Capture the cell that displays the provided text and extract its [X, Y] central coordinate. 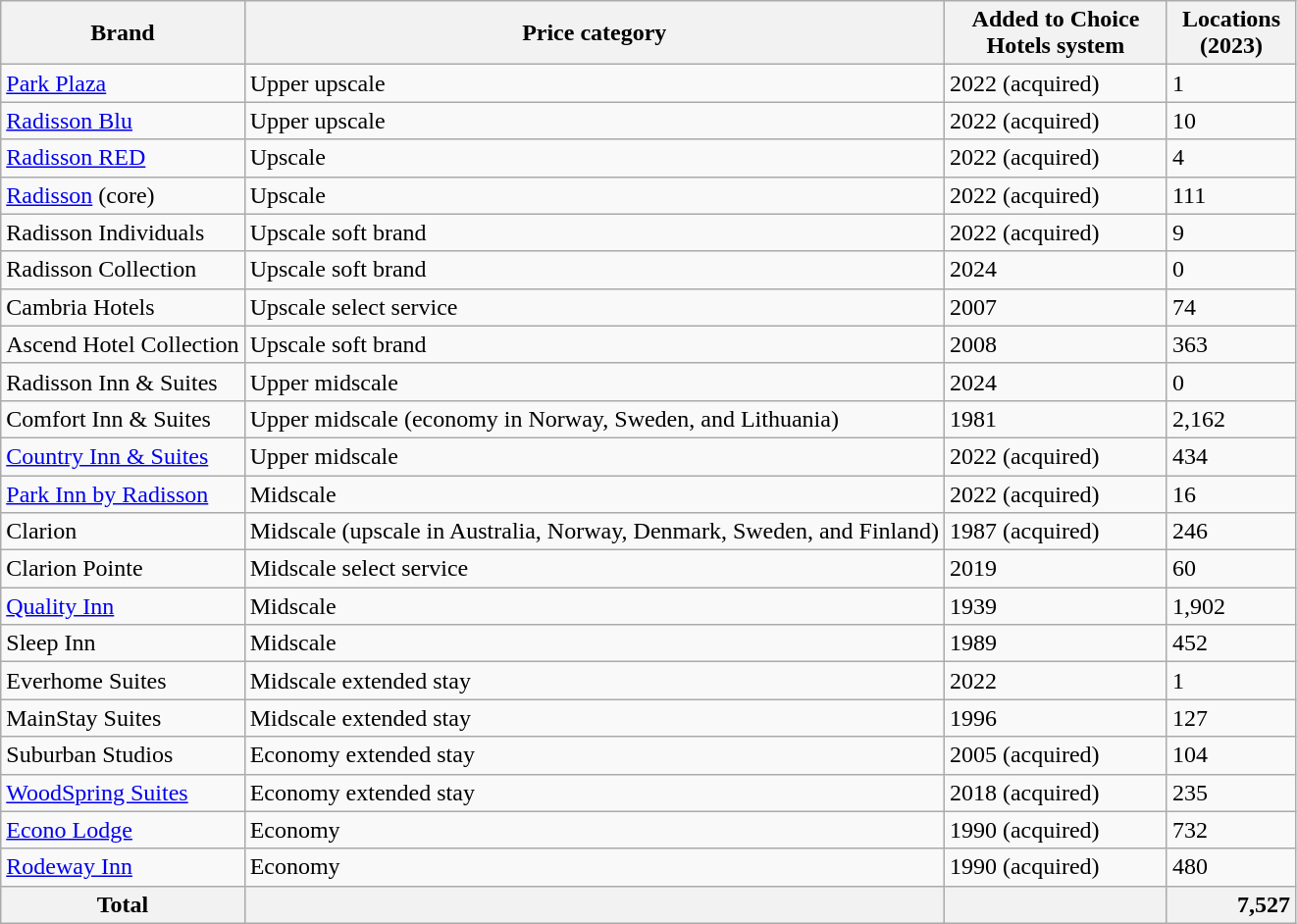
74 [1230, 307]
WoodSpring Suites [123, 793]
Added to Choice Hotels system [1056, 33]
2005 (acquired) [1056, 755]
235 [1230, 793]
Brand [123, 33]
60 [1230, 569]
Quality Inn [123, 606]
Radisson RED [123, 158]
2008 [1056, 344]
480 [1230, 867]
452 [1230, 643]
Midscale (upscale in Australia, Norway, Denmark, Sweden, and Finland) [595, 532]
Radisson (core) [123, 195]
Park Plaza [123, 83]
9 [1230, 232]
Ascend Hotel Collection [123, 344]
104 [1230, 755]
1987 (acquired) [1056, 532]
732 [1230, 830]
MainStay Suites [123, 718]
4 [1230, 158]
Total [123, 904]
Country Inn & Suites [123, 456]
127 [1230, 718]
10 [1230, 121]
Econo Lodge [123, 830]
Clarion [123, 532]
Sleep Inn [123, 643]
Locations (2023) [1230, 33]
7,527 [1230, 904]
Cambria Hotels [123, 307]
1981 [1056, 419]
Midscale select service [595, 569]
434 [1230, 456]
2022 [1056, 681]
2018 (acquired) [1056, 793]
Radisson Inn & Suites [123, 382]
16 [1230, 493]
2,162 [1230, 419]
1939 [1056, 606]
Suburban Studios [123, 755]
Radisson Blu [123, 121]
Upscale select service [595, 307]
1989 [1056, 643]
Everhome Suites [123, 681]
Park Inn by Radisson [123, 493]
2007 [1056, 307]
Radisson Collection [123, 270]
1996 [1056, 718]
Clarion Pointe [123, 569]
Price category [595, 33]
246 [1230, 532]
Comfort Inn & Suites [123, 419]
Rodeway Inn [123, 867]
363 [1230, 344]
Upper midscale (economy in Norway, Sweden, and Lithuania) [595, 419]
1,902 [1230, 606]
111 [1230, 195]
Radisson Individuals [123, 232]
2019 [1056, 569]
